Scan for the cell matching the given text and deliver its [X, Y] coordinate at center. 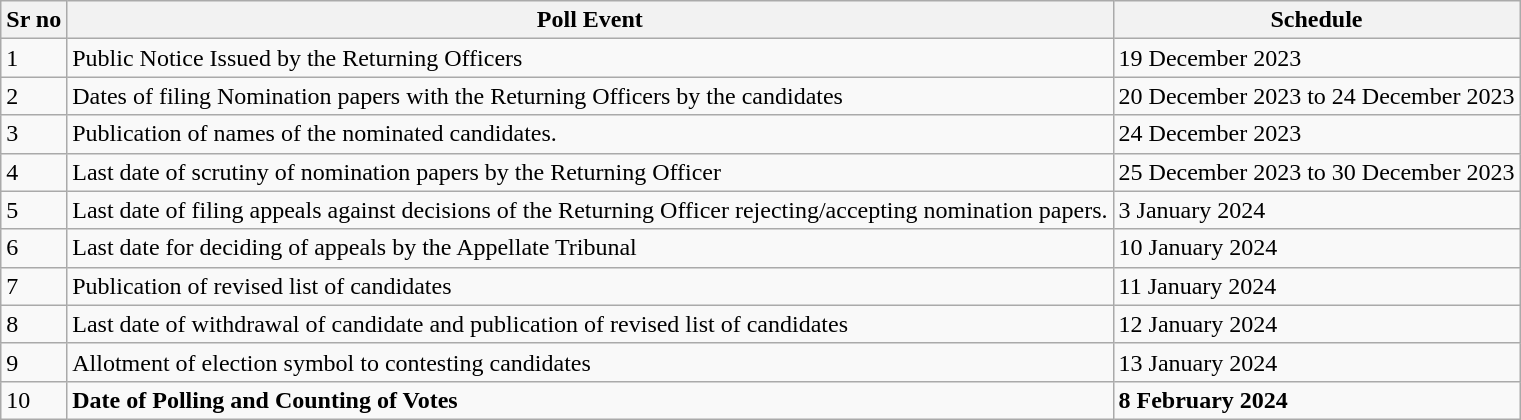
19 December 2023 [1316, 58]
2 [34, 96]
9 [34, 362]
Sr no [34, 20]
8 [34, 324]
Dates of filing Nomination papers with the Returning Officers by the candidates [590, 96]
Allotment of election symbol to contesting candidates [590, 362]
12 January 2024 [1316, 324]
6 [34, 248]
Poll Event [590, 20]
3 [34, 134]
4 [34, 172]
Last date of filing appeals against decisions of the Returning Officer rejecting/accepting nomination papers. [590, 210]
24 December 2023 [1316, 134]
10 [34, 400]
13 January 2024 [1316, 362]
Date of Polling and Counting of Votes [590, 400]
Last date of withdrawal of candidate and publication of revised list of candidates [590, 324]
Publication of names of the nominated candidates. [590, 134]
20 December 2023 to 24 December 2023 [1316, 96]
25 December 2023 to 30 December 2023 [1316, 172]
8 February 2024 [1316, 400]
Publication of revised list of candidates [590, 286]
11 January 2024 [1316, 286]
10 January 2024 [1316, 248]
Schedule [1316, 20]
Last date for deciding of appeals by the Appellate Tribunal [590, 248]
Last date of scrutiny of nomination papers by the Returning Officer [590, 172]
Public Notice Issued by the Returning Officers [590, 58]
1 [34, 58]
5 [34, 210]
7 [34, 286]
3 January 2024 [1316, 210]
